From the cell containing the given text, extract its center point as [x, y] coordinate. 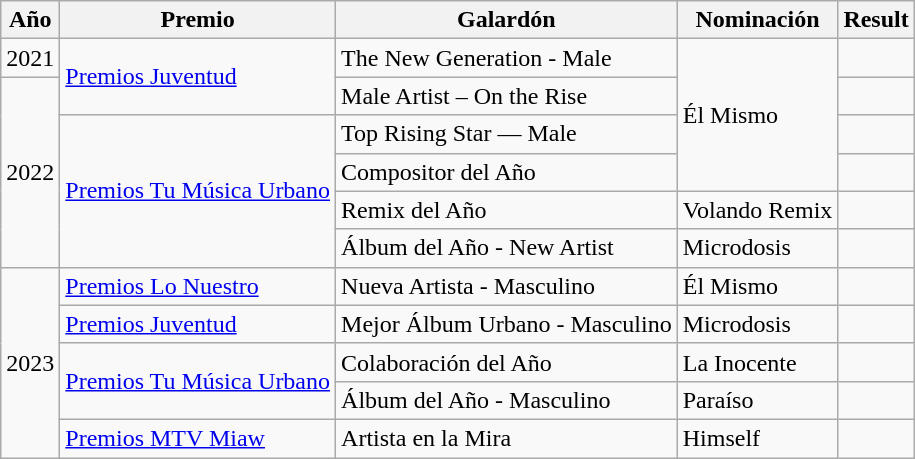
2021 [30, 58]
The New Generation - Male [507, 58]
Nueva Artista - Masculino [507, 286]
Himself [758, 438]
Remix del Año [507, 210]
Colaboración del Año [507, 362]
Mejor Álbum Urbano - Masculino [507, 324]
Result [876, 20]
2022 [30, 172]
Álbum del Año - New Artist [507, 248]
Álbum del Año - Masculino [507, 400]
Año [30, 20]
Paraíso [758, 400]
Compositor del Año [507, 172]
Male Artist – On the Rise [507, 96]
La Inocente [758, 362]
Galardón [507, 20]
Premios MTV Miaw [198, 438]
Nominación [758, 20]
Premio [198, 20]
Premios Lo Nuestro [198, 286]
Volando Remix [758, 210]
Artista en la Mira [507, 438]
2023 [30, 362]
Top Rising Star — Male [507, 134]
